Pinpoint the cell where the given text exists, returning its (X, Y) midpoint coordinate. 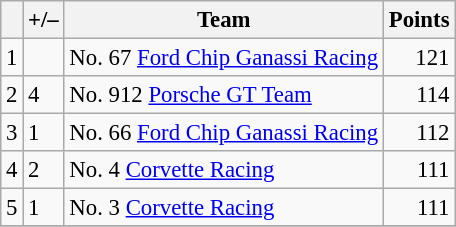
3 (12, 133)
No. 66 Ford Chip Ganassi Racing (224, 133)
114 (418, 95)
No. 3 Corvette Racing (224, 208)
5 (12, 208)
No. 4 Corvette Racing (224, 170)
121 (418, 58)
112 (418, 133)
Points (418, 20)
Team (224, 20)
No. 67 Ford Chip Ganassi Racing (224, 58)
No. 912 Porsche GT Team (224, 95)
+/– (44, 20)
